Determine the (X, Y) coordinate at the center of the cell enclosing the given text.  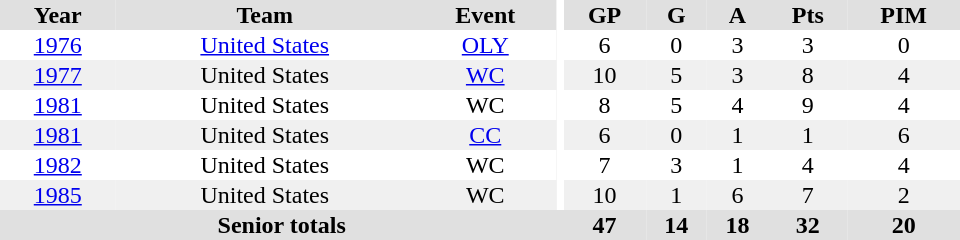
14 (676, 225)
Year (58, 15)
Event (486, 15)
32 (808, 225)
2 (904, 195)
Senior totals (282, 225)
A (738, 15)
1977 (58, 75)
GP (604, 15)
PIM (904, 15)
Pts (808, 15)
47 (604, 225)
18 (738, 225)
20 (904, 225)
1985 (58, 195)
CC (486, 135)
1982 (58, 165)
G (676, 15)
OLY (486, 45)
1976 (58, 45)
Team (265, 15)
9 (808, 105)
